Provide the [X, Y] coordinate of the cell's center where the given text is located.  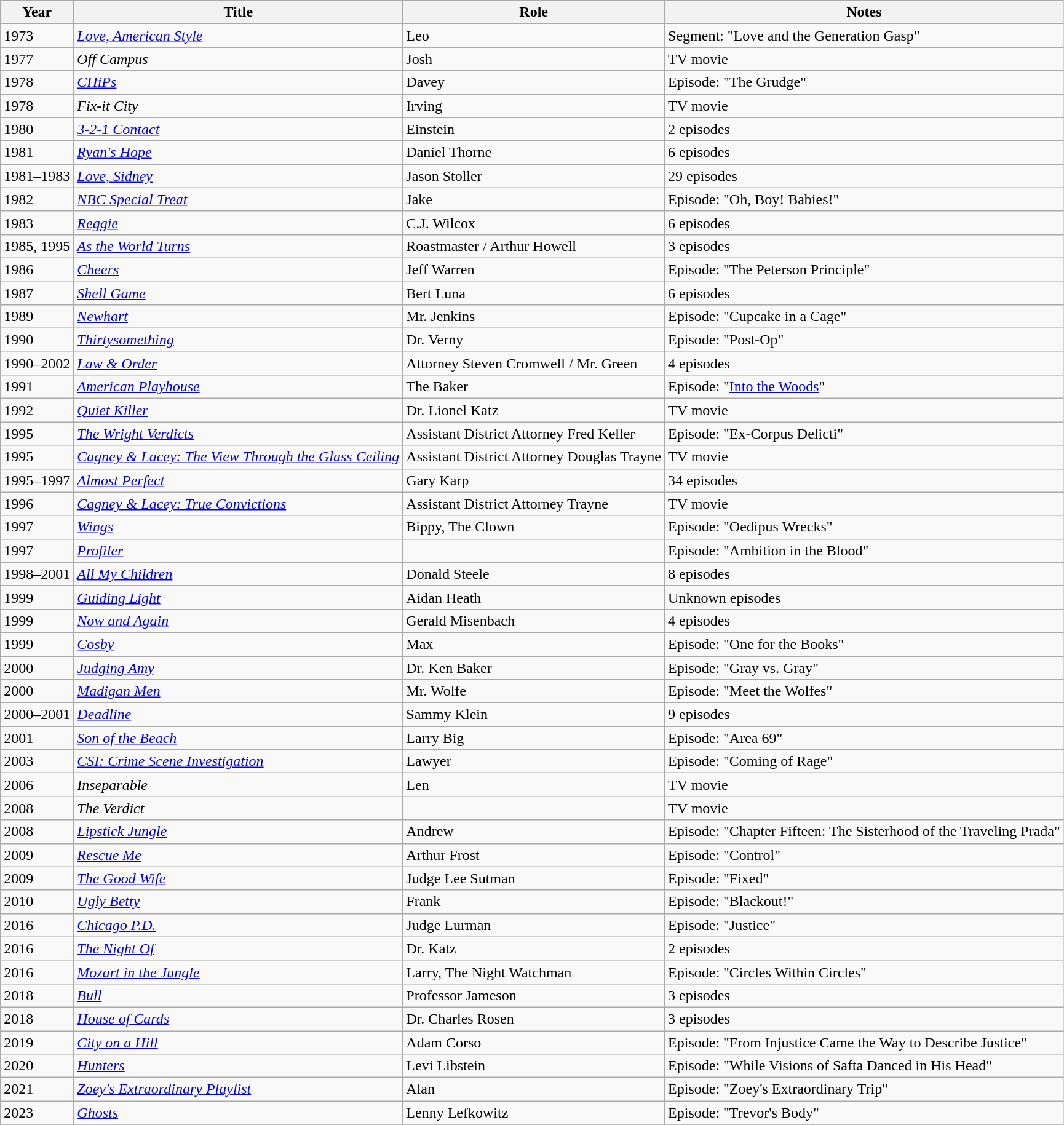
1987 [37, 293]
2021 [37, 1089]
Irving [534, 106]
Lenny Lefkowitz [534, 1113]
Alan [534, 1089]
Episode: "Blackout!" [865, 902]
Rescue Me [239, 855]
Cheers [239, 269]
Profiler [239, 551]
The Baker [534, 387]
Unknown episodes [865, 597]
Sammy Klein [534, 715]
Episode: "Chapter Fifteen: The Sisterhood of the Traveling Prada" [865, 832]
1985, 1995 [37, 246]
2001 [37, 738]
The Night Of [239, 948]
NBC Special Treat [239, 199]
2003 [37, 761]
9 episodes [865, 715]
CHiPs [239, 82]
1995–1997 [37, 480]
Einstein [534, 129]
2006 [37, 785]
Reggie [239, 223]
1982 [37, 199]
Frank [534, 902]
Episode: "Oh, Boy! Babies!" [865, 199]
Max [534, 644]
Ryan's Hope [239, 153]
Episode: "Gray vs. Gray" [865, 667]
Bull [239, 995]
1989 [37, 317]
House of Cards [239, 1019]
Dr. Lionel Katz [534, 410]
Episode: "Oedipus Wrecks" [865, 527]
Larry, The Night Watchman [534, 972]
Episode: "Cupcake in a Cage" [865, 317]
CSI: Crime Scene Investigation [239, 761]
Notes [865, 12]
Episode: "Ambition in the Blood" [865, 551]
Cosby [239, 644]
Episode: "One for the Books" [865, 644]
Levi Libstein [534, 1066]
Episode: "Fixed" [865, 878]
Judge Lee Sutman [534, 878]
Cagney & Lacey: The View Through the Glass Ceiling [239, 457]
Josh [534, 59]
Bert Luna [534, 293]
Episode: "Area 69" [865, 738]
2019 [37, 1043]
Year [37, 12]
Guiding Light [239, 597]
Episode: "Coming of Rage" [865, 761]
Assistant District Attorney Fred Keller [534, 434]
As the World Turns [239, 246]
29 episodes [865, 176]
Chicago P.D. [239, 925]
Dr. Charles Rosen [534, 1019]
1991 [37, 387]
Episode: "Into the Woods" [865, 387]
1981–1983 [37, 176]
Newhart [239, 317]
Lawyer [534, 761]
Judging Amy [239, 667]
The Good Wife [239, 878]
Episode: "Justice" [865, 925]
Aidan Heath [534, 597]
Deadline [239, 715]
Episode: "From Injustice Came the Way to Describe Justice" [865, 1043]
1992 [37, 410]
Dr. Ken Baker [534, 667]
Bippy, The Clown [534, 527]
Jason Stoller [534, 176]
Gerald Misenbach [534, 621]
Thirtysomething [239, 340]
1973 [37, 36]
Fix-it City [239, 106]
2010 [37, 902]
Ghosts [239, 1113]
Davey [534, 82]
Ugly Betty [239, 902]
The Wright Verdicts [239, 434]
The Verdict [239, 808]
Role [534, 12]
Madigan Men [239, 691]
Title [239, 12]
Len [534, 785]
Shell Game [239, 293]
Now and Again [239, 621]
American Playhouse [239, 387]
Episode: "Trevor's Body" [865, 1113]
8 episodes [865, 574]
Dr. Verny [534, 340]
Episode: "Ex-Corpus Delicti" [865, 434]
All My Children [239, 574]
Arthur Frost [534, 855]
Jake [534, 199]
Love, Sidney [239, 176]
3-2-1 Contact [239, 129]
City on a Hill [239, 1043]
Episode: "Post-Op" [865, 340]
1996 [37, 504]
Off Campus [239, 59]
Episode: "Control" [865, 855]
1977 [37, 59]
Larry Big [534, 738]
Roastmaster / Arthur Howell [534, 246]
Episode: "While Visions of Safta Danced in His Head" [865, 1066]
1990 [37, 340]
Cagney & Lacey: True Convictions [239, 504]
Donald Steele [534, 574]
Dr. Katz [534, 948]
Judge Lurman [534, 925]
Episode: "Zoey's Extraordinary Trip" [865, 1089]
Leo [534, 36]
Episode: "Circles Within Circles" [865, 972]
Wings [239, 527]
Segment: "Love and the Generation Gasp" [865, 36]
1983 [37, 223]
Lipstick Jungle [239, 832]
Episode: "The Peterson Principle" [865, 269]
Inseparable [239, 785]
Quiet Killer [239, 410]
1981 [37, 153]
C.J. Wilcox [534, 223]
Son of the Beach [239, 738]
Almost Perfect [239, 480]
Mr. Wolfe [534, 691]
34 episodes [865, 480]
Episode: "The Grudge" [865, 82]
Assistant District Attorney Douglas Trayne [534, 457]
1998–2001 [37, 574]
Zoey's Extraordinary Playlist [239, 1089]
Episode: "Meet the Wolfes" [865, 691]
1990–2002 [37, 364]
Attorney Steven Cromwell / Mr. Green [534, 364]
2020 [37, 1066]
Adam Corso [534, 1043]
Daniel Thorne [534, 153]
Love, American Style [239, 36]
Assistant District Attorney Trayne [534, 504]
2023 [37, 1113]
Professor Jameson [534, 995]
Andrew [534, 832]
1980 [37, 129]
Mr. Jenkins [534, 317]
Mozart in the Jungle [239, 972]
Law & Order [239, 364]
Gary Karp [534, 480]
Jeff Warren [534, 269]
Hunters [239, 1066]
2000–2001 [37, 715]
1986 [37, 269]
